Capture the cell that displays the provided text and extract its (X, Y) central coordinate. 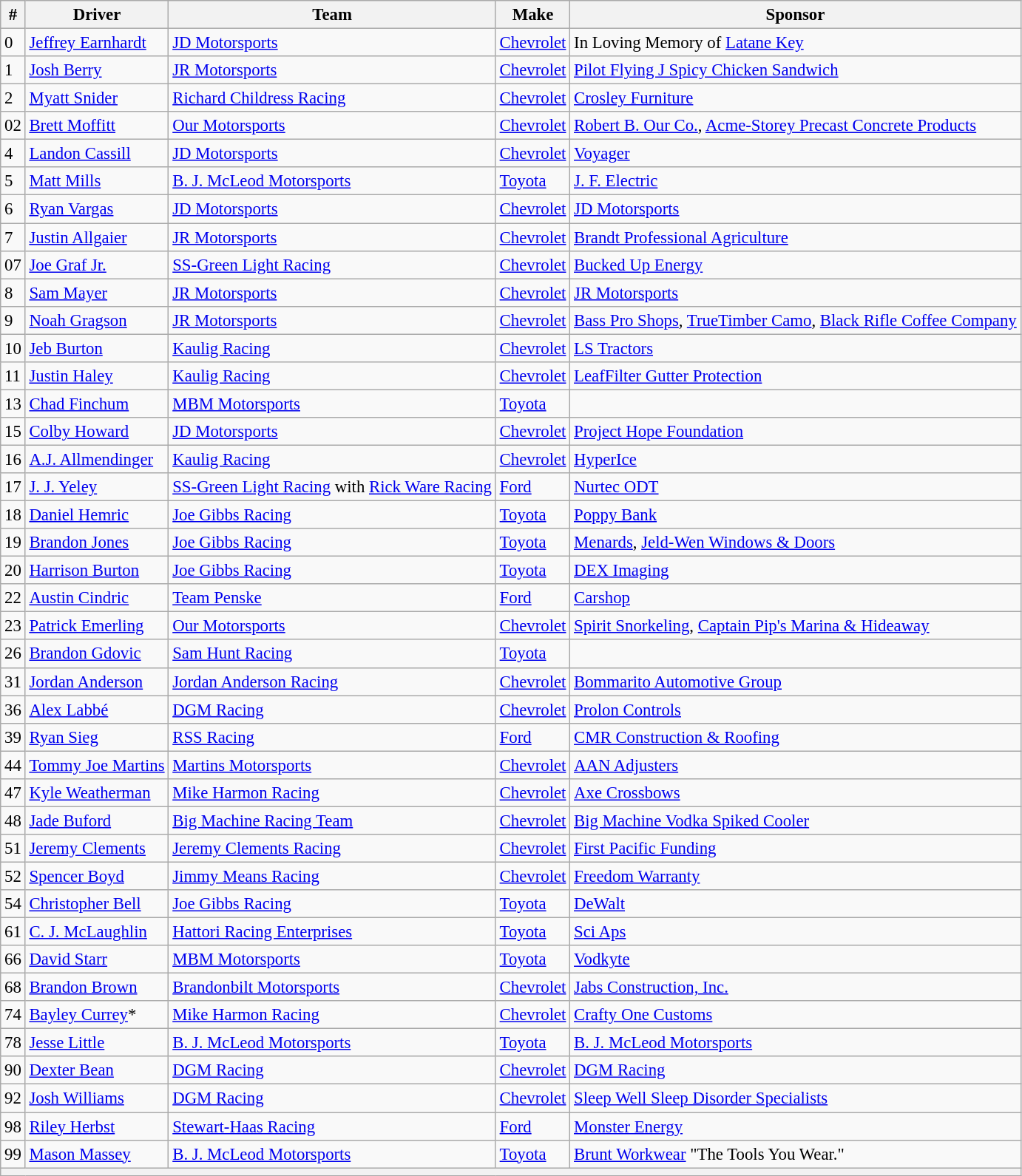
Big Machine Racing Team (332, 820)
RSS Racing (332, 737)
2 (13, 98)
Jeremy Clements (97, 849)
Justin Haley (97, 376)
Myatt Snider (97, 98)
02 (13, 126)
Christopher Bell (97, 904)
7 (13, 237)
HyperIce (796, 459)
Martins Motorsports (332, 765)
4 (13, 154)
74 (13, 1015)
Stewart-Haas Racing (332, 1126)
Brandon Brown (97, 988)
Freedom Warranty (796, 876)
61 (13, 932)
Bucked Up Energy (796, 265)
17 (13, 487)
39 (13, 737)
1 (13, 70)
8 (13, 293)
Poppy Bank (796, 515)
Vodkyte (796, 959)
54 (13, 904)
13 (13, 404)
0 (13, 43)
Jordan Anderson Racing (332, 682)
Carshop (796, 598)
36 (13, 710)
In Loving Memory of Latane Key (796, 43)
Brunt Workwear "The Tools You Wear." (796, 1154)
Big Machine Vodka Spiked Cooler (796, 820)
23 (13, 626)
Spirit Snorkeling, Captain Pip's Marina & Hideaway (796, 626)
92 (13, 1098)
Ryan Sieg (97, 737)
Make (532, 15)
Daniel Hemric (97, 515)
11 (13, 376)
David Starr (97, 959)
10 (13, 348)
26 (13, 654)
47 (13, 793)
DEX Imaging (796, 571)
Axe Crossbows (796, 793)
Alex Labbé (97, 710)
Menards, Jeld-Wen Windows & Doors (796, 543)
Dexter Bean (97, 1071)
AAN Adjusters (796, 765)
78 (13, 1043)
19 (13, 543)
Landon Cassill (97, 154)
90 (13, 1071)
LeafFilter Gutter Protection (796, 376)
66 (13, 959)
Justin Allgaier (97, 237)
99 (13, 1154)
Prolon Controls (796, 710)
Jade Buford (97, 820)
SS-Green Light Racing with Rick Ware Racing (332, 487)
Sponsor (796, 15)
First Pacific Funding (796, 849)
SS-Green Light Racing (332, 265)
Sleep Well Sleep Disorder Specialists (796, 1098)
Bass Pro Shops, TrueTimber Camo, Black Rifle Coffee Company (796, 320)
# (13, 15)
Bayley Currey* (97, 1015)
52 (13, 876)
Robert B. Our Co., Acme-Storey Precast Concrete Products (796, 126)
DeWalt (796, 904)
Ryan Vargas (97, 209)
Mason Massey (97, 1154)
Driver (97, 15)
9 (13, 320)
Sam Mayer (97, 293)
Jimmy Means Racing (332, 876)
Patrick Emerling (97, 626)
Sam Hunt Racing (332, 654)
Joe Graf Jr. (97, 265)
Jordan Anderson (97, 682)
Tommy Joe Martins (97, 765)
Riley Herbst (97, 1126)
48 (13, 820)
LS Tractors (796, 348)
CMR Construction & Roofing (796, 737)
Josh Williams (97, 1098)
Brandon Jones (97, 543)
Colby Howard (97, 432)
A.J. Allmendinger (97, 459)
68 (13, 988)
5 (13, 181)
07 (13, 265)
Jesse Little (97, 1043)
Sci Aps (796, 932)
Brandon Gdovic (97, 654)
Brandt Professional Agriculture (796, 237)
20 (13, 571)
22 (13, 598)
Austin Cindric (97, 598)
Team (332, 15)
Chad Finchum (97, 404)
51 (13, 849)
Jeremy Clements Racing (332, 849)
Bommarito Automotive Group (796, 682)
Crafty One Customs (796, 1015)
Hattori Racing Enterprises (332, 932)
31 (13, 682)
Project Hope Foundation (796, 432)
Harrison Burton (97, 571)
Jeb Burton (97, 348)
Monster Energy (796, 1126)
98 (13, 1126)
Spencer Boyd (97, 876)
J. J. Yeley (97, 487)
Pilot Flying J Spicy Chicken Sandwich (796, 70)
Voyager (796, 154)
Josh Berry (97, 70)
18 (13, 515)
Brett Moffitt (97, 126)
J. F. Electric (796, 181)
Crosley Furniture (796, 98)
Noah Gragson (97, 320)
15 (13, 432)
Brandonbilt Motorsports (332, 988)
16 (13, 459)
Kyle Weatherman (97, 793)
C. J. McLaughlin (97, 932)
Jabs Construction, Inc. (796, 988)
Matt Mills (97, 181)
44 (13, 765)
Nurtec ODT (796, 487)
Team Penske (332, 598)
Jeffrey Earnhardt (97, 43)
Richard Childress Racing (332, 98)
6 (13, 209)
